For the text-containing cell, return its midpoint in [x, y] coordinate format. 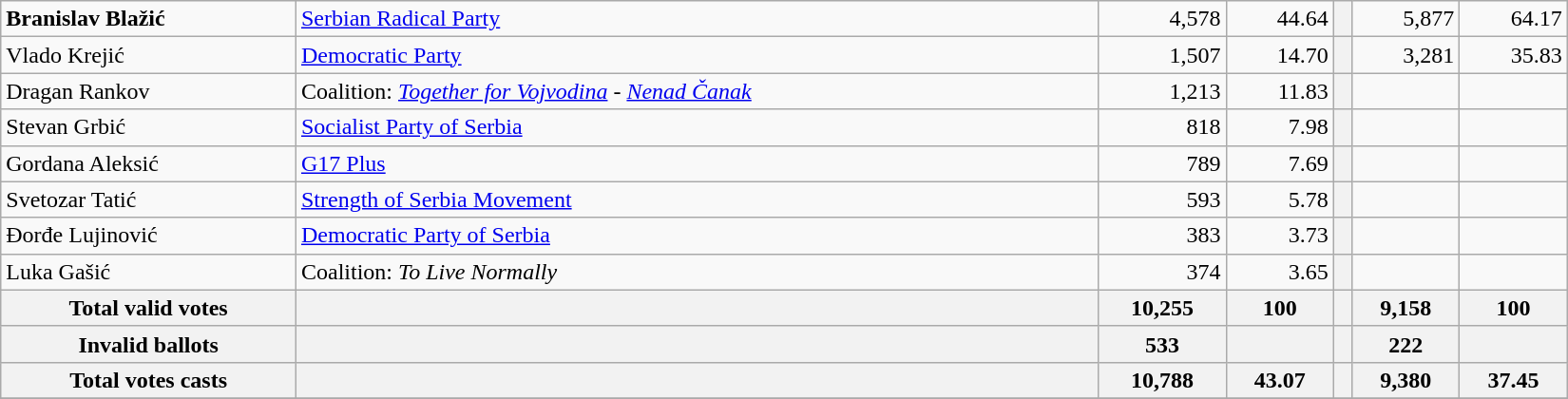
Democratic Party of Serbia [697, 236]
Dragan Rankov [148, 91]
5.78 [1279, 199]
5,877 [1406, 19]
3,281 [1406, 55]
3.73 [1279, 236]
Strength of Serbia Movement [697, 199]
Branislav Blažić [148, 19]
1,213 [1162, 91]
593 [1162, 199]
37.45 [1513, 380]
Invalid ballots [148, 344]
Stevan Grbić [148, 127]
64.17 [1513, 19]
Total votes casts [148, 380]
10,255 [1162, 308]
Coalition: To Live Normally [697, 272]
44.64 [1279, 19]
4,578 [1162, 19]
43.07 [1279, 380]
374 [1162, 272]
Đorđe Lujinović [148, 236]
Luka Gašić [148, 272]
9,380 [1406, 380]
7.98 [1279, 127]
Svetozar Tatić [148, 199]
383 [1162, 236]
9,158 [1406, 308]
533 [1162, 344]
Total valid votes [148, 308]
G17 Plus [697, 163]
Gordana Aleksić [148, 163]
Socialist Party of Serbia [697, 127]
3.65 [1279, 272]
Vlado Krejić [148, 55]
789 [1162, 163]
Democratic Party [697, 55]
1,507 [1162, 55]
222 [1406, 344]
7.69 [1279, 163]
Serbian Radical Party [697, 19]
Coalition: Together for Vojvodina - Nenad Čanak [697, 91]
35.83 [1513, 55]
11.83 [1279, 91]
14.70 [1279, 55]
10,788 [1162, 380]
818 [1162, 127]
